Detect which cell encompasses the target text, then output its (x, y) center coordinate. 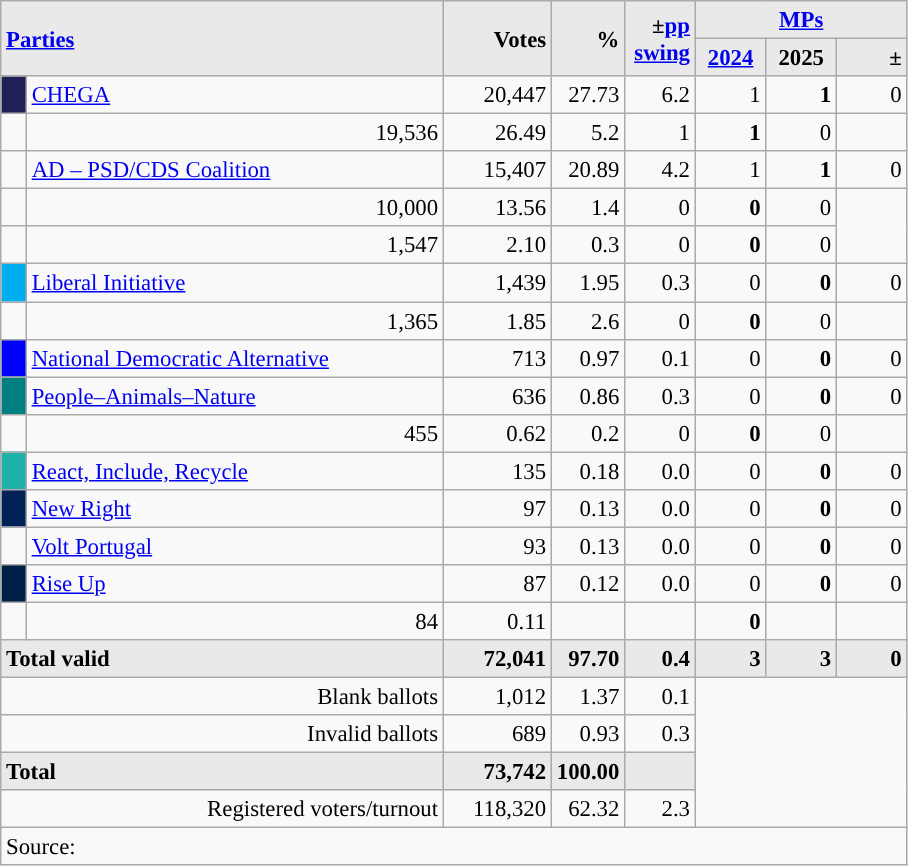
455 (234, 433)
1,365 (234, 321)
6.2 (660, 95)
2024 (730, 58)
135 (497, 471)
13.56 (497, 208)
0.86 (588, 396)
19,536 (234, 133)
Total valid (222, 659)
1.4 (588, 208)
87 (497, 584)
0.97 (588, 358)
0.93 (588, 734)
4.2 (660, 170)
636 (497, 396)
689 (497, 734)
MPs (801, 20)
Liberal Initiative (234, 283)
5.2 (588, 133)
0.18 (588, 471)
Invalid ballots (222, 734)
0.11 (497, 621)
27.73 (588, 95)
1,547 (234, 245)
15,407 (497, 170)
84 (234, 621)
Registered voters/turnout (222, 809)
± (872, 58)
Rise Up (234, 584)
1,012 (497, 697)
10,000 (234, 208)
0.62 (497, 433)
0.2 (588, 433)
People–Animals–Nature (234, 396)
CHEGA (234, 95)
Volt Portugal (234, 546)
2.10 (497, 245)
Total (222, 772)
2025 (802, 58)
20.89 (588, 170)
1.85 (497, 321)
26.49 (497, 133)
National Democratic Alternative (234, 358)
73,742 (497, 772)
97.70 (588, 659)
% (588, 38)
1.37 (588, 697)
72,041 (497, 659)
Votes (497, 38)
1,439 (497, 283)
0.12 (588, 584)
Parties (222, 38)
97 (497, 509)
0.4 (660, 659)
AD – PSD/CDS Coalition (234, 170)
62.32 (588, 809)
Blank ballots (222, 697)
2.6 (588, 321)
100.00 (588, 772)
±pp swing (660, 38)
20,447 (497, 95)
Source: (454, 847)
1.95 (588, 283)
2.3 (660, 809)
93 (497, 546)
React, Include, Recycle (234, 471)
New Right (234, 509)
118,320 (497, 809)
713 (497, 358)
